Output the [X, Y] coordinate of the center of the cell containing the given text.  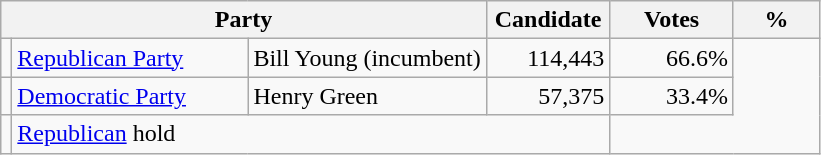
66.6% [672, 58]
114,443 [548, 58]
Henry Green [367, 96]
Votes [672, 20]
Candidate [548, 20]
Republican Party [130, 58]
% [776, 20]
Republican hold [311, 134]
Bill Young (incumbent) [367, 58]
33.4% [672, 96]
Democratic Party [130, 96]
57,375 [548, 96]
Party [244, 20]
